Output the (x, y) coordinate of the center of the cell containing the given text.  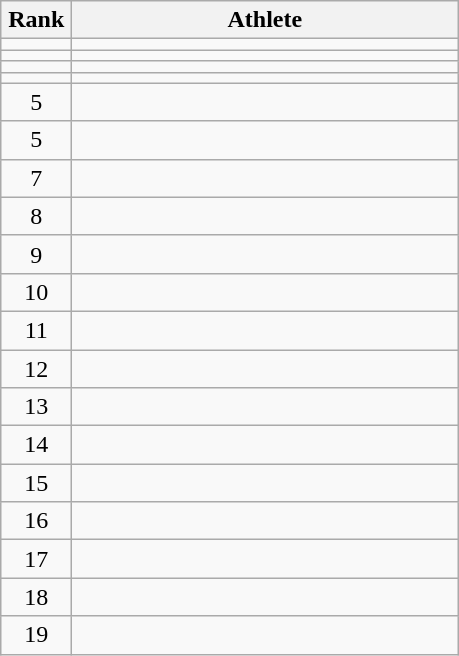
14 (36, 445)
12 (36, 369)
10 (36, 292)
8 (36, 216)
18 (36, 597)
16 (36, 521)
Rank (36, 20)
13 (36, 407)
Athlete (265, 20)
11 (36, 330)
15 (36, 483)
19 (36, 635)
9 (36, 254)
17 (36, 559)
7 (36, 178)
